Capture the cell that displays the provided text and extract its (X, Y) central coordinate. 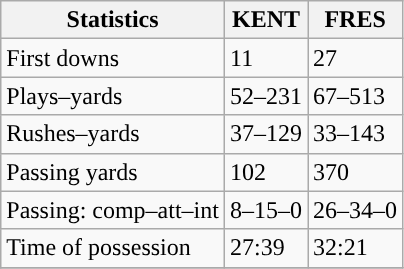
52–231 (266, 96)
Time of possession (113, 248)
First downs (113, 58)
11 (266, 58)
32:21 (356, 248)
67–513 (356, 96)
Statistics (113, 20)
26–34–0 (356, 210)
Rushes–yards (113, 134)
102 (266, 172)
370 (356, 172)
Plays–yards (113, 96)
27 (356, 58)
Passing yards (113, 172)
FRES (356, 20)
KENT (266, 20)
33–143 (356, 134)
37–129 (266, 134)
8–15–0 (266, 210)
Passing: comp–att–int (113, 210)
27:39 (266, 248)
